Pinpoint the cell where the given text exists, returning its [X, Y] midpoint coordinate. 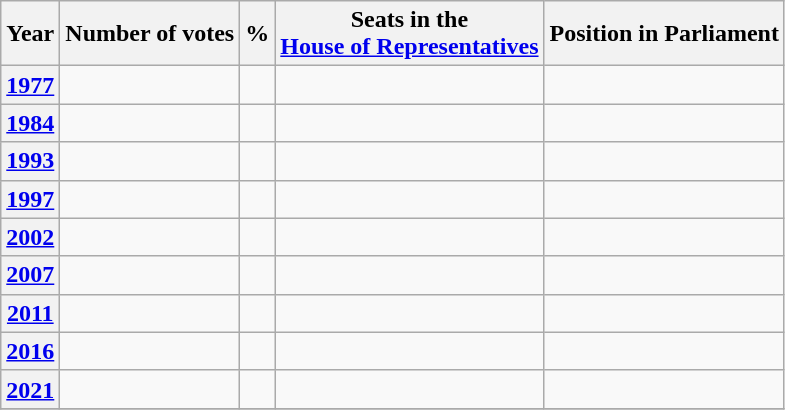
2002 [30, 237]
Year [30, 34]
1984 [30, 123]
Seats in the House of Representatives [410, 34]
2016 [30, 351]
1993 [30, 161]
2007 [30, 275]
Number of votes [150, 34]
2011 [30, 313]
% [258, 34]
Position in Parliament [664, 34]
2021 [30, 389]
1977 [30, 85]
1997 [30, 199]
